Detect which cell encompasses the target text, then output its [X, Y] center coordinate. 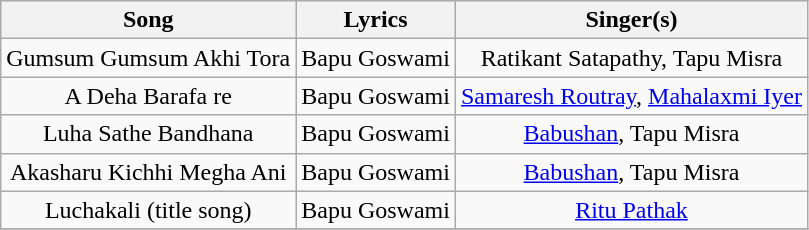
Lyrics [376, 20]
Luchakali (title song) [148, 210]
Singer(s) [631, 20]
Gumsum Gumsum Akhi Tora [148, 58]
Luha Sathe Bandhana [148, 134]
Song [148, 20]
A Deha Barafa re [148, 96]
Samaresh Routray, Mahalaxmi Iyer [631, 96]
Ritu Pathak [631, 210]
Akasharu Kichhi Megha Ani [148, 172]
Ratikant Satapathy, Tapu Misra [631, 58]
